Pinpoint the cell where the given text exists, returning its [x, y] midpoint coordinate. 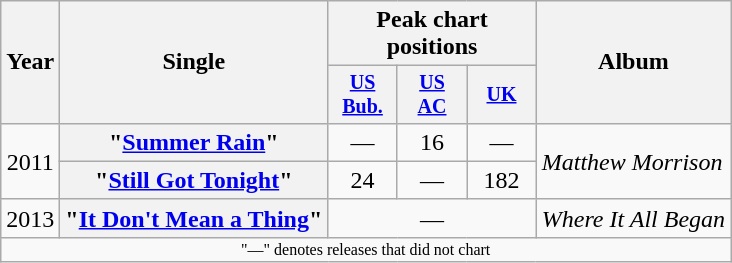
Single [194, 62]
"It Don't Mean a Thing" [194, 218]
Album [633, 62]
Year [30, 62]
2011 [30, 161]
2013 [30, 218]
Where It All Began [633, 218]
"—" denotes releases that did not chart [366, 249]
UK [502, 94]
USBub. [362, 94]
"Summer Rain" [194, 142]
16 [432, 142]
Peak chartpositions [432, 34]
Matthew Morrison [633, 161]
182 [502, 180]
"Still Got Tonight" [194, 180]
24 [362, 180]
USAC [432, 94]
